Find where the given text appears and provide that cell's center as [X, Y] coordinate. 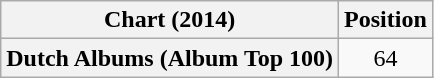
Position [386, 20]
64 [386, 58]
Dutch Albums (Album Top 100) [170, 58]
Chart (2014) [170, 20]
